Identify which cell holds the provided text, then report its [X, Y] central coordinate. 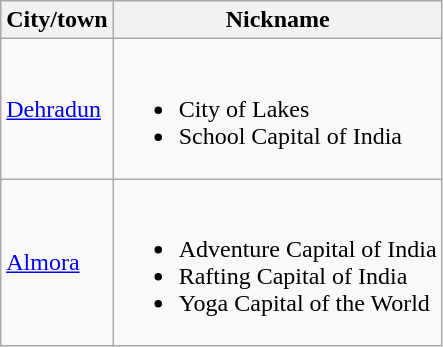
Almora [57, 262]
City of LakesSchool Capital of India [278, 109]
Dehradun [57, 109]
City/town [57, 20]
Nickname [278, 20]
Adventure Capital of IndiaRafting Capital of IndiaYoga Capital of the World [278, 262]
